For the text-containing cell, return its midpoint in (X, Y) coordinate format. 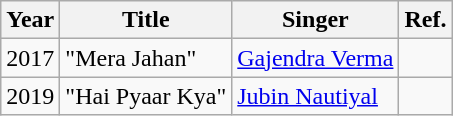
Singer (316, 20)
2019 (30, 96)
Jubin Nautiyal (316, 96)
Year (30, 20)
"Mera Jahan" (146, 58)
Gajendra Verma (316, 58)
Ref. (426, 20)
Title (146, 20)
2017 (30, 58)
"Hai Pyaar Kya" (146, 96)
